From the cell containing the given text, extract its center point as (X, Y) coordinate. 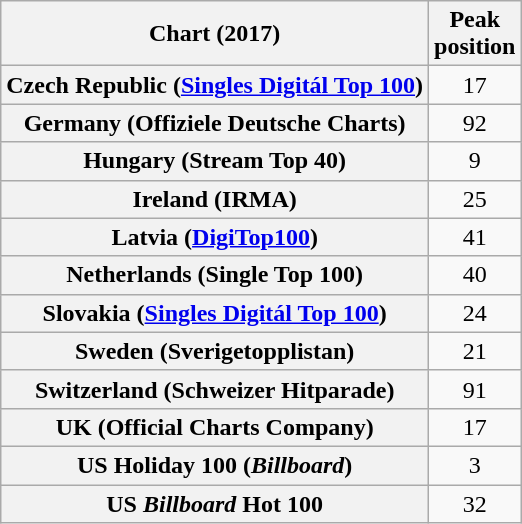
41 (475, 237)
Switzerland (Schweizer Hitparade) (215, 389)
US Billboard Hot 100 (215, 503)
92 (475, 123)
Slovakia (Singles Digitál Top 100) (215, 313)
3 (475, 465)
40 (475, 275)
UK (Official Charts Company) (215, 427)
32 (475, 503)
Netherlands (Single Top 100) (215, 275)
Hungary (Stream Top 40) (215, 161)
25 (475, 199)
Sweden (Sverigetopplistan) (215, 351)
24 (475, 313)
Peakposition (475, 34)
91 (475, 389)
US Holiday 100 (Billboard) (215, 465)
Chart (2017) (215, 34)
Czech Republic (Singles Digitál Top 100) (215, 85)
21 (475, 351)
9 (475, 161)
Ireland (IRMA) (215, 199)
Germany (Offiziele Deutsche Charts) (215, 123)
Latvia (DigiTop100) (215, 237)
